Scan for the cell matching the given text and deliver its [x, y] coordinate at center. 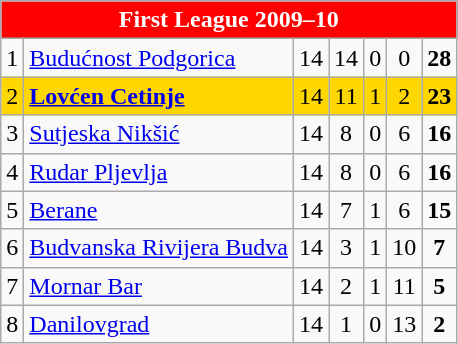
Berane [159, 210]
Sutjeska Nikšić [159, 134]
Budućnost Podgorica [159, 58]
Mornar Bar [159, 286]
Budvanska Rivijera Budva [159, 248]
15 [440, 210]
Rudar Pljevlja [159, 172]
Lovćen Cetinje [159, 96]
10 [404, 248]
13 [404, 324]
23 [440, 96]
First League 2009–10 [229, 20]
28 [440, 58]
Danilovgrad [159, 324]
4 [12, 172]
